Capture the cell that displays the provided text and extract its [x, y] central coordinate. 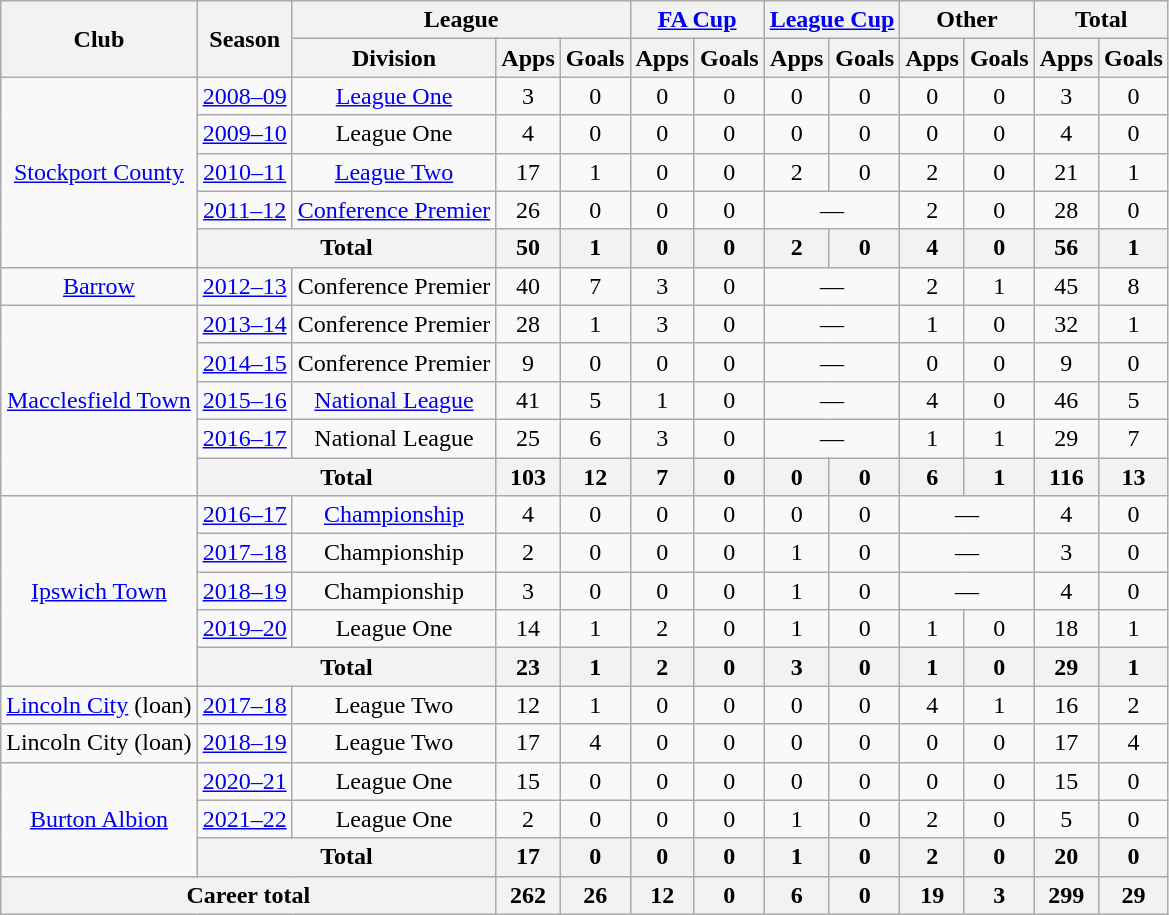
2009–10 [244, 134]
116 [1066, 477]
League [461, 20]
Division [394, 58]
262 [528, 895]
18 [1066, 629]
25 [528, 438]
20 [1066, 857]
8 [1134, 286]
Ipswich Town [99, 591]
19 [932, 895]
Club [99, 39]
2010–11 [244, 172]
Barrow [99, 286]
Burton Albion [99, 819]
23 [528, 667]
2014–15 [244, 362]
46 [1066, 400]
Macclesfield Town [99, 400]
299 [1066, 895]
2015–16 [244, 400]
2019–20 [244, 629]
56 [1066, 248]
2013–14 [244, 324]
2020–21 [244, 781]
Stockport County [99, 172]
2012–13 [244, 286]
League Cup [832, 20]
2011–12 [244, 210]
Other [967, 20]
40 [528, 286]
14 [528, 629]
45 [1066, 286]
21 [1066, 172]
Career total [248, 895]
50 [528, 248]
Season [244, 39]
2008–09 [244, 96]
13 [1134, 477]
103 [528, 477]
32 [1066, 324]
2021–22 [244, 819]
FA Cup [697, 20]
41 [528, 400]
16 [1066, 705]
